Return the [x, y] coordinate for the center point of the cell that contains the specified text.  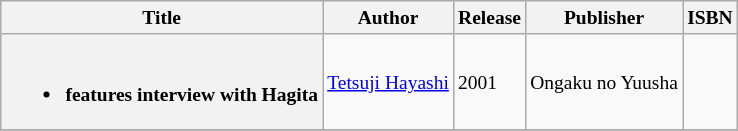
Author [388, 18]
Tetsuji Hayashi [388, 82]
ISBN [710, 18]
2001 [489, 82]
Publisher [604, 18]
Title [162, 18]
Ongaku no Yuusha [604, 82]
Release [489, 18]
features interview with Hagita [162, 82]
